Determine the (X, Y) coordinate at the center of the cell enclosing the given text.  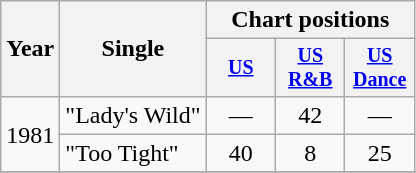
USDance (380, 68)
"Too Tight" (133, 153)
Single (133, 49)
US (240, 68)
Chart positions (310, 20)
42 (310, 115)
40 (240, 153)
1981 (30, 134)
USR&B (310, 68)
"Lady's Wild" (133, 115)
Year (30, 49)
8 (310, 153)
25 (380, 153)
